Return (X, Y) of the center of cell containing provided text 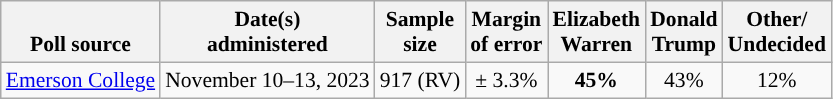
917 (RV) (420, 80)
Emerson College (80, 80)
ElizabethWarren (597, 32)
Samplesize (420, 32)
43% (684, 80)
Marginof error (506, 32)
45% (597, 80)
± 3.3% (506, 80)
DonaldTrump (684, 32)
Other/Undecided (777, 32)
November 10–13, 2023 (268, 80)
Poll source (80, 32)
12% (777, 80)
Date(s)administered (268, 32)
